Identify which cell holds the provided text, then report its [x, y] central coordinate. 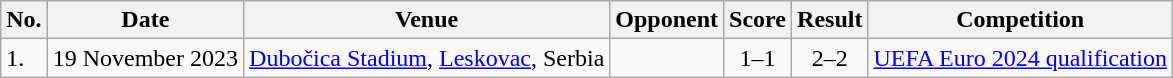
Opponent [667, 20]
Date [145, 20]
No. [24, 20]
1–1 [758, 58]
2–2 [830, 58]
Competition [1020, 20]
Dubočica Stadium, Leskovac, Serbia [427, 58]
Venue [427, 20]
Result [830, 20]
1. [24, 58]
UEFA Euro 2024 qualification [1020, 58]
Score [758, 20]
19 November 2023 [145, 58]
